Search for the cell housing the specified text and yield its (x, y) center coordinate. 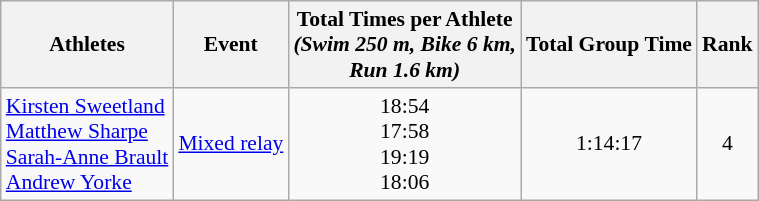
Total Group Time (609, 44)
Kirsten SweetlandMatthew SharpeSarah-Anne BraultAndrew Yorke (88, 144)
18:5417:5819:1918:06 (404, 144)
1:14:17 (609, 144)
Rank (728, 44)
Event (230, 44)
4 (728, 144)
Mixed relay (230, 144)
Athletes (88, 44)
Total Times per Athlete (Swim 250 m, Bike 6 km, Run 1.6 km) (404, 44)
